Capture the cell that displays the provided text and extract its (X, Y) central coordinate. 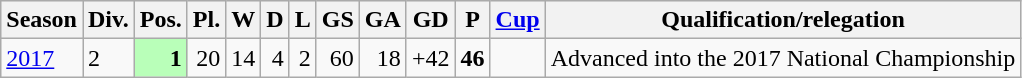
60 (338, 58)
18 (382, 58)
GA (382, 20)
D (275, 20)
W (244, 20)
Div. (108, 20)
Season (42, 20)
4 (275, 58)
14 (244, 58)
Pos. (160, 20)
L (302, 20)
P (472, 20)
GS (338, 20)
2017 (42, 58)
46 (472, 58)
Qualification/relegation (783, 20)
Cup (518, 20)
GD (430, 20)
Pl. (206, 20)
20 (206, 58)
1 (160, 58)
+42 (430, 58)
Advanced into the 2017 National Championship (783, 58)
